From the cell containing the given text, extract its center point as (X, Y) coordinate. 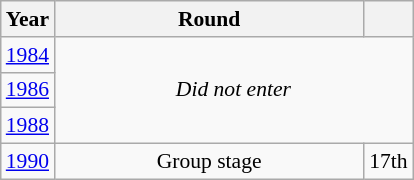
17th (388, 162)
1990 (28, 162)
Did not enter (234, 90)
Year (28, 19)
1988 (28, 126)
1986 (28, 90)
Group stage (209, 162)
Round (209, 19)
1984 (28, 55)
